Scan for the cell matching the given text and deliver its [x, y] coordinate at center. 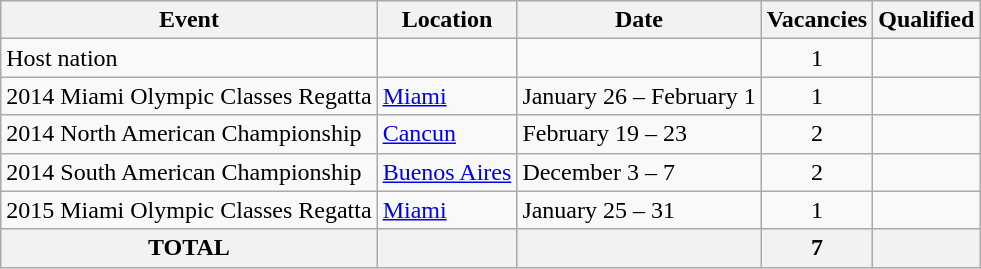
Vacancies [817, 20]
2014 North American Championship [189, 134]
Buenos Aires [447, 172]
Event [189, 20]
Date [639, 20]
2014 Miami Olympic Classes Regatta [189, 96]
December 3 – 7 [639, 172]
Qualified [926, 20]
2014 South American Championship [189, 172]
TOTAL [189, 248]
7 [817, 248]
Host nation [189, 58]
January 26 – February 1 [639, 96]
January 25 – 31 [639, 210]
Location [447, 20]
Cancun [447, 134]
2015 Miami Olympic Classes Regatta [189, 210]
February 19 – 23 [639, 134]
